Output the [x, y] coordinate of the center of the cell containing the given text.  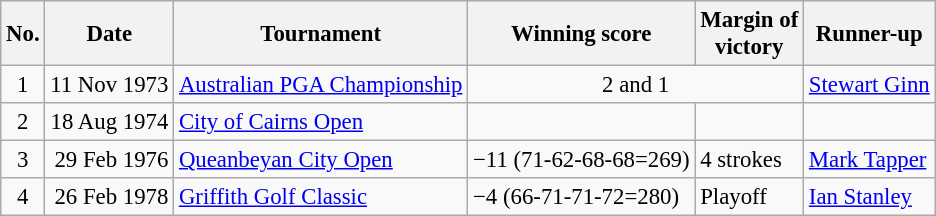
Mark Tapper [870, 160]
Queanbeyan City Open [321, 160]
18 Aug 1974 [110, 122]
4 strokes [750, 160]
Tournament [321, 34]
2 and 1 [636, 85]
−11 (71-62-68-68=269) [582, 160]
Australian PGA Championship [321, 85]
26 Feb 1978 [110, 197]
11 Nov 1973 [110, 85]
No. [23, 34]
−4 (66-71-71-72=280) [582, 197]
2 [23, 122]
Stewart Ginn [870, 85]
Griffith Golf Classic [321, 197]
Playoff [750, 197]
Ian Stanley [870, 197]
Margin ofvictory [750, 34]
Runner-up [870, 34]
Date [110, 34]
4 [23, 197]
Winning score [582, 34]
City of Cairns Open [321, 122]
3 [23, 160]
1 [23, 85]
29 Feb 1976 [110, 160]
